Return the (x, y) coordinate for the center point of the cell that contains the specified text.  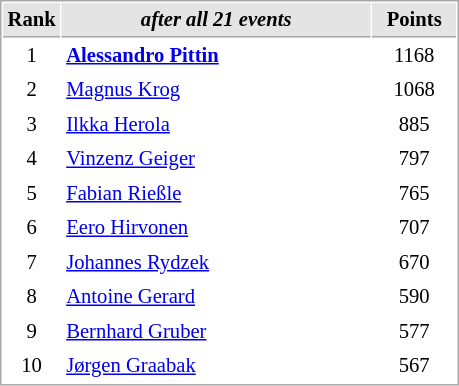
Alessandro Pittin (216, 56)
8 (32, 296)
Vinzenz Geiger (216, 158)
Rank (32, 20)
590 (414, 296)
Johannes Rydzek (216, 262)
Eero Hirvonen (216, 228)
9 (32, 332)
707 (414, 228)
7 (32, 262)
6 (32, 228)
1 (32, 56)
567 (414, 366)
after all 21 events (216, 20)
765 (414, 194)
5 (32, 194)
Points (414, 20)
Magnus Krog (216, 90)
Ilkka Herola (216, 124)
1168 (414, 56)
Jørgen Graabak (216, 366)
2 (32, 90)
Fabian Rießle (216, 194)
Antoine Gerard (216, 296)
670 (414, 262)
1068 (414, 90)
Bernhard Gruber (216, 332)
577 (414, 332)
3 (32, 124)
797 (414, 158)
10 (32, 366)
4 (32, 158)
885 (414, 124)
